Determine the (x, y) coordinate at the center of the cell enclosing the given text.  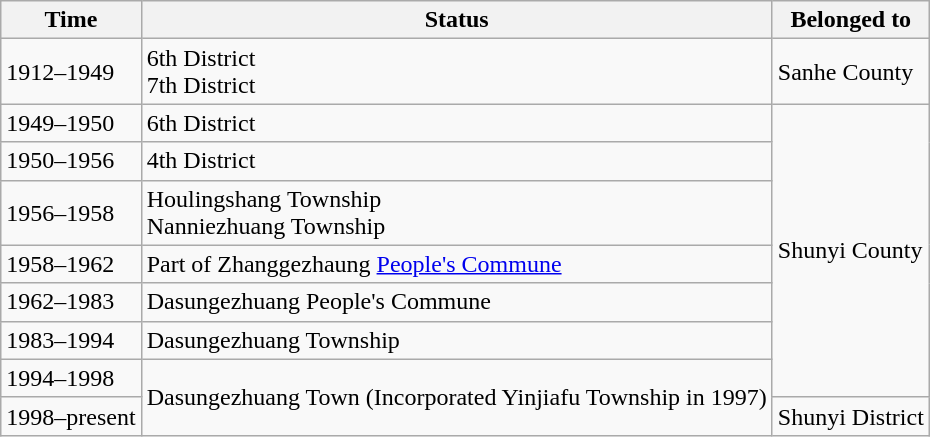
Time (71, 20)
Houlingshang TownshipNanniezhuang Township (456, 212)
6th District7th District (456, 72)
Status (456, 20)
1912–1949 (71, 72)
Dasungezhuang People's Commune (456, 302)
1994–1998 (71, 378)
Sanhe County (850, 72)
1983–1994 (71, 340)
1998–present (71, 416)
Belonged to (850, 20)
1949–1950 (71, 123)
Dasungezhuang Township (456, 340)
1958–1962 (71, 264)
Shunyi District (850, 416)
1962–1983 (71, 302)
4th District (456, 161)
Shunyi County (850, 250)
1956–1958 (71, 212)
Part of Zhanggezhaung People's Commune (456, 264)
6th District (456, 123)
Dasungezhuang Town (Incorporated Yinjiafu Township in 1997) (456, 397)
1950–1956 (71, 161)
